For the text-containing cell, return its midpoint in [x, y] coordinate format. 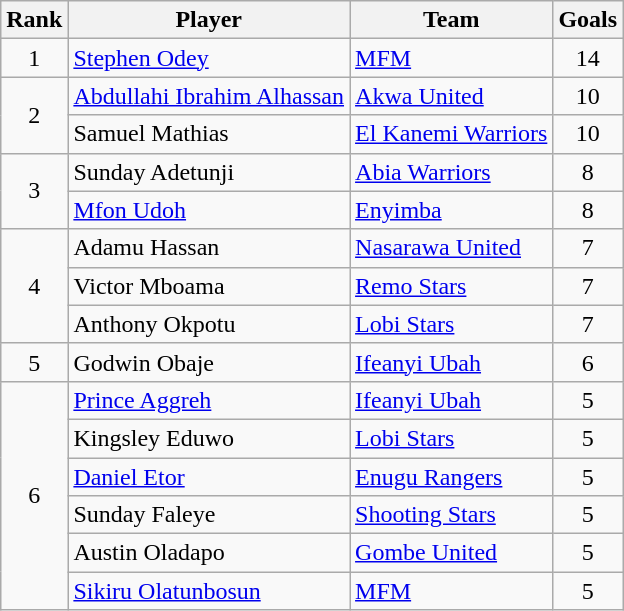
Gombe United [452, 553]
Kingsley Eduwo [209, 438]
Godwin Obaje [209, 362]
Goals [588, 20]
Stephen Odey [209, 58]
2 [34, 115]
Sunday Adetunji [209, 172]
El Kanemi Warriors [452, 134]
Rank [34, 20]
Shooting Stars [452, 515]
Nasarawa United [452, 248]
Abdullahi Ibrahim Alhassan [209, 96]
Prince Aggreh [209, 400]
1 [34, 58]
Sunday Faleye [209, 515]
4 [34, 286]
Akwa United [452, 96]
Victor Mboama [209, 286]
Adamu Hassan [209, 248]
Abia Warriors [452, 172]
Samuel Mathias [209, 134]
Enyimba [452, 210]
Player [209, 20]
Sikiru Olatunbosun [209, 591]
Anthony Okpotu [209, 324]
14 [588, 58]
Daniel Etor [209, 477]
Austin Oladapo [209, 553]
Mfon Udoh [209, 210]
Enugu Rangers [452, 477]
Team [452, 20]
3 [34, 191]
Remo Stars [452, 286]
